For the text-containing cell, return its midpoint in (x, y) coordinate format. 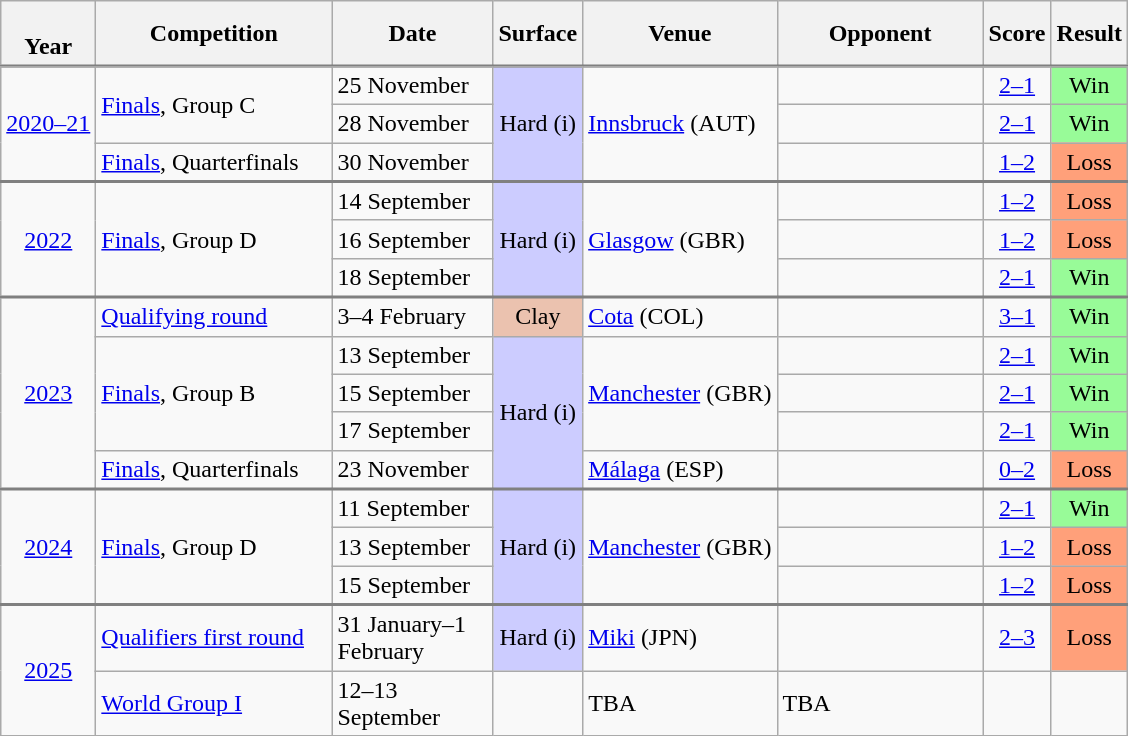
Score (1017, 34)
14 September (412, 202)
Year (48, 34)
Clay (538, 316)
2023 (48, 393)
Finals, Group C (214, 105)
30 November (412, 162)
31 January–1 February (412, 638)
World Group I (214, 702)
Opponent (880, 34)
12–13 September (412, 702)
Date (412, 34)
Innsbruck (AUT) (680, 124)
Qualifying round (214, 316)
Cota (COL) (680, 316)
2025 (48, 670)
11 September (412, 508)
3–1 (1017, 316)
0–2 (1017, 470)
16 September (412, 239)
Miki (JPN) (680, 638)
25 November (412, 86)
3–4 February (412, 316)
Surface (538, 34)
2020–21 (48, 124)
Glasgow (GBR) (680, 240)
2024 (48, 547)
17 September (412, 431)
18 September (412, 278)
23 November (412, 470)
28 November (412, 124)
2–3 (1017, 638)
2022 (48, 240)
Málaga (ESP) (680, 470)
Result (1089, 34)
Qualifiers first round (214, 638)
Finals, Group B (214, 393)
Competition (214, 34)
Venue (680, 34)
